Find where the given text appears and provide that cell's center as [X, Y] coordinate. 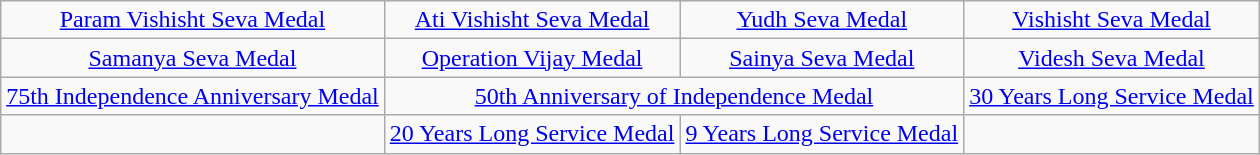
30 Years Long Service Medal [1112, 96]
Operation Vijay Medal [532, 58]
Param Vishisht Seva Medal [193, 20]
Yudh Seva Medal [822, 20]
Videsh Seva Medal [1112, 58]
Ati Vishisht Seva Medal [532, 20]
75th Independence Anniversary Medal [193, 96]
Sainya Seva Medal [822, 58]
20 Years Long Service Medal [532, 134]
Samanya Seva Medal [193, 58]
50th Anniversary of Independence Medal [674, 96]
9 Years Long Service Medal [822, 134]
Vishisht Seva Medal [1112, 20]
